Return [X, Y] of the center of cell containing provided text 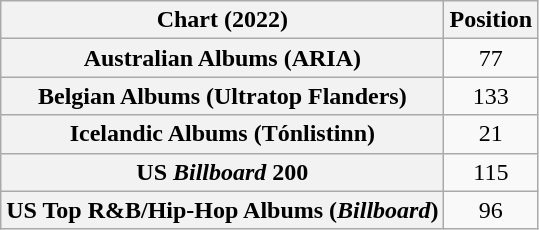
Australian Albums (ARIA) [222, 58]
Belgian Albums (Ultratop Flanders) [222, 96]
77 [491, 58]
US Top R&B/Hip-Hop Albums (Billboard) [222, 210]
US Billboard 200 [222, 172]
96 [491, 210]
Icelandic Albums (Tónlistinn) [222, 134]
Position [491, 20]
115 [491, 172]
21 [491, 134]
Chart (2022) [222, 20]
133 [491, 96]
